For the text-containing cell, return its midpoint in (x, y) coordinate format. 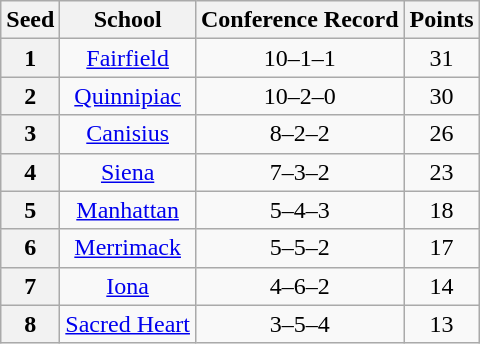
3 (30, 134)
Conference Record (300, 20)
Sacred Heart (128, 324)
Canisius (128, 134)
26 (442, 134)
5 (30, 210)
Points (442, 20)
1 (30, 58)
13 (442, 324)
4–6–2 (300, 286)
8 (30, 324)
10–2–0 (300, 96)
7 (30, 286)
Iona (128, 286)
School (128, 20)
5–4–3 (300, 210)
Merrimack (128, 248)
Fairfield (128, 58)
7–3–2 (300, 172)
6 (30, 248)
Siena (128, 172)
4 (30, 172)
14 (442, 286)
Quinnipiac (128, 96)
Manhattan (128, 210)
10–1–1 (300, 58)
3–5–4 (300, 324)
17 (442, 248)
5–5–2 (300, 248)
23 (442, 172)
31 (442, 58)
Seed (30, 20)
8–2–2 (300, 134)
18 (442, 210)
30 (442, 96)
2 (30, 96)
